Provide the (X, Y) coordinate of the cell's center where the given text is located.  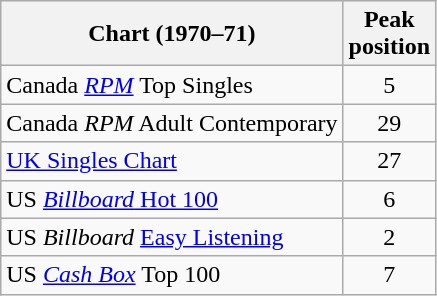
Peakposition (389, 34)
UK Singles Chart (172, 161)
7 (389, 275)
US Billboard Easy Listening (172, 237)
5 (389, 85)
2 (389, 237)
29 (389, 123)
27 (389, 161)
US Cash Box Top 100 (172, 275)
Canada RPM Adult Contemporary (172, 123)
US Billboard Hot 100 (172, 199)
Chart (1970–71) (172, 34)
6 (389, 199)
Canada RPM Top Singles (172, 85)
